Search for the cell housing the specified text and yield its (x, y) center coordinate. 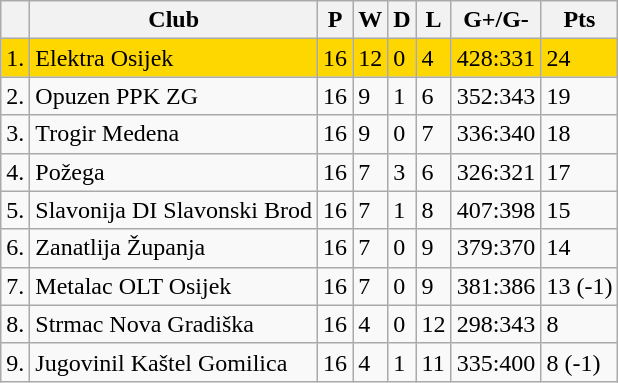
L (434, 20)
13 (-1) (580, 286)
335:400 (496, 362)
Club (174, 20)
9. (16, 362)
W (370, 20)
24 (580, 58)
15 (580, 210)
17 (580, 172)
14 (580, 248)
8 (-1) (580, 362)
7. (16, 286)
D (402, 20)
G+/G- (496, 20)
407:398 (496, 210)
Jugovinil Kaštel Gomilica (174, 362)
336:340 (496, 134)
11 (434, 362)
3 (402, 172)
P (336, 20)
Trogir Medena (174, 134)
Slavonija DI Slavonski Brod (174, 210)
381:386 (496, 286)
379:370 (496, 248)
2. (16, 96)
5. (16, 210)
Zanatlija Županja (174, 248)
352:343 (496, 96)
298:343 (496, 324)
Opuzen PPK ZG (174, 96)
326:321 (496, 172)
Metalac OLT Osijek (174, 286)
Strmac Nova Gradiška (174, 324)
Elektra Osijek (174, 58)
3. (16, 134)
6. (16, 248)
19 (580, 96)
428:331 (496, 58)
4. (16, 172)
Požega (174, 172)
Pts (580, 20)
1. (16, 58)
18 (580, 134)
8. (16, 324)
